From the cell containing the given text, extract its center point as [X, Y] coordinate. 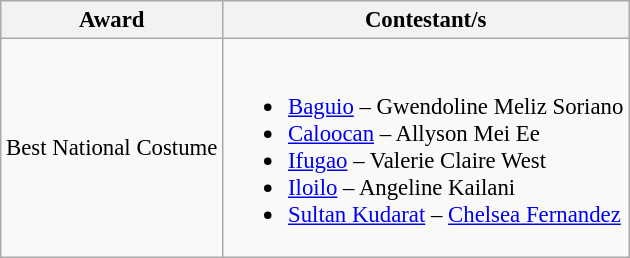
Contestant/s [426, 20]
Baguio – Gwendoline Meliz SorianoCaloocan – Allyson Mei EeIfugao – Valerie Claire WestIloilo – Angeline KailaniSultan Kudarat – Chelsea Fernandez [426, 148]
Best National Costume [112, 148]
Award [112, 20]
